Return [x, y] of the center of cell containing provided text 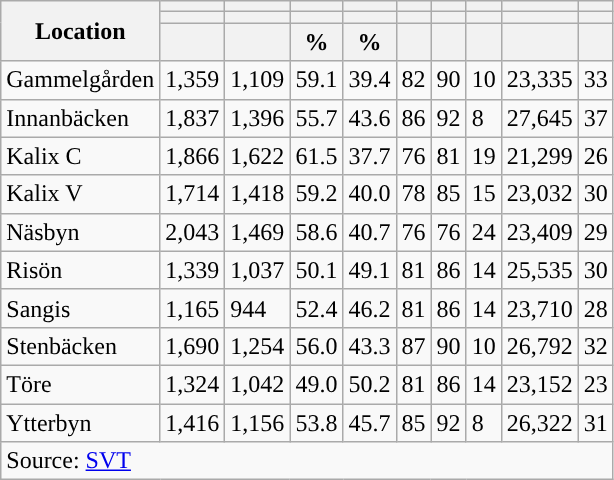
58.6 [316, 232]
1,416 [192, 423]
944 [258, 308]
23,409 [540, 232]
Gammelgården [80, 80]
50.2 [370, 384]
32 [596, 346]
26,322 [540, 423]
23,335 [540, 80]
82 [414, 80]
Sangis [80, 308]
29 [596, 232]
1,042 [258, 384]
31 [596, 423]
1,396 [258, 118]
Ytterbyn [80, 423]
40.7 [370, 232]
Töre [80, 384]
43.3 [370, 346]
1,324 [192, 384]
1,690 [192, 346]
Stenbäcken [80, 346]
1,254 [258, 346]
1,165 [192, 308]
55.7 [316, 118]
1,339 [192, 270]
50.1 [316, 270]
24 [484, 232]
Kalix V [80, 194]
40.0 [370, 194]
23,710 [540, 308]
Source: SVT [308, 461]
1,418 [258, 194]
49.1 [370, 270]
78 [414, 194]
39.4 [370, 80]
37 [596, 118]
26 [596, 156]
53.8 [316, 423]
52.4 [316, 308]
1,109 [258, 80]
23,032 [540, 194]
43.6 [370, 118]
59.2 [316, 194]
1,156 [258, 423]
33 [596, 80]
56.0 [316, 346]
1,469 [258, 232]
87 [414, 346]
26,792 [540, 346]
25,535 [540, 270]
Innanbäcken [80, 118]
19 [484, 156]
Location [80, 31]
21,299 [540, 156]
Risön [80, 270]
15 [484, 194]
61.5 [316, 156]
Näsbyn [80, 232]
23 [596, 384]
37.7 [370, 156]
Kalix C [80, 156]
1,837 [192, 118]
49.0 [316, 384]
28 [596, 308]
45.7 [370, 423]
1,359 [192, 80]
1,622 [258, 156]
1,037 [258, 270]
46.2 [370, 308]
2,043 [192, 232]
59.1 [316, 80]
27,645 [540, 118]
1,866 [192, 156]
1,714 [192, 194]
23,152 [540, 384]
